Identify which cell holds the provided text, then report its (X, Y) central coordinate. 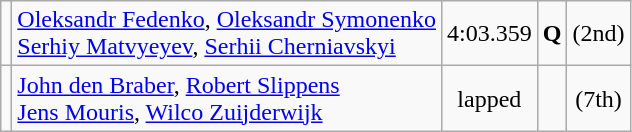
lapped (489, 98)
Q (552, 34)
4:03.359 (489, 34)
(2nd) (598, 34)
John den Braber, Robert SlippensJens Mouris, Wilco Zuijderwijk (227, 98)
Oleksandr Fedenko, Oleksandr SymonenkoSerhiy Matvyeyev, Serhii Cherniavskyi (227, 34)
(7th) (598, 98)
